Return the (x, y) coordinate for the center point of the cell that contains the specified text.  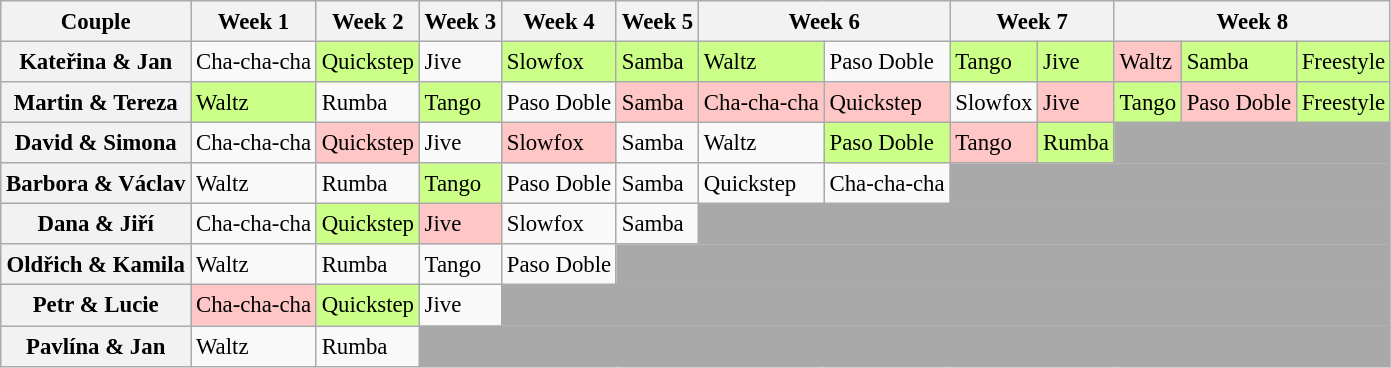
Pavlína & Jan (96, 346)
Kateřina & Jan (96, 62)
Week 6 (824, 22)
Week 4 (558, 22)
Oldřich & Kamila (96, 264)
Petr & Lucie (96, 306)
Couple (96, 22)
Week 7 (1032, 22)
Dana & Jiří (96, 224)
Week 8 (1252, 22)
Week 1 (254, 22)
Week 5 (657, 22)
Barbora & Václav (96, 184)
David & Simona (96, 144)
Week 3 (460, 22)
Week 2 (368, 22)
Martin & Tereza (96, 102)
